Return the (X, Y) coordinate for the center point of the cell that contains the specified text.  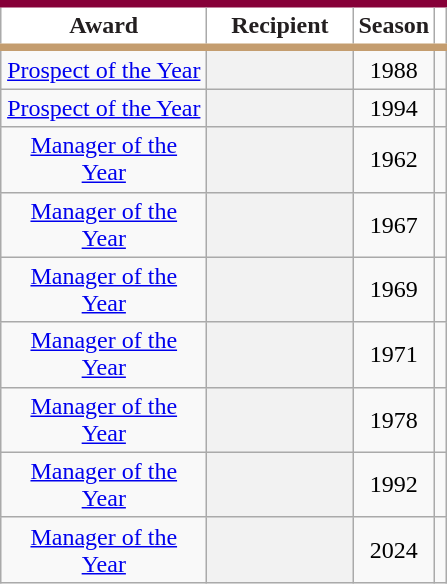
1962 (394, 160)
1994 (394, 108)
Season (394, 26)
Award (104, 26)
1978 (394, 420)
1969 (394, 290)
1988 (394, 68)
1967 (394, 224)
1992 (394, 484)
2024 (394, 550)
1971 (394, 354)
Recipient (280, 26)
